Find where the given text appears and provide that cell's center as [x, y] coordinate. 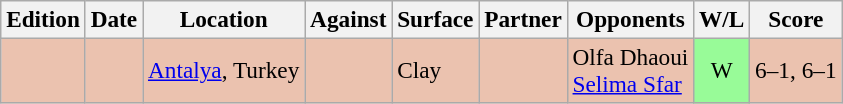
Partner [523, 19]
Edition [44, 19]
Score [796, 19]
Date [114, 19]
Antalya, Turkey [224, 70]
6–1, 6–1 [796, 70]
Opponents [630, 19]
Olfa Dhaoui Selima Sfar [630, 70]
W [722, 70]
Location [224, 19]
Surface [436, 19]
Clay [436, 70]
W/L [722, 19]
Against [348, 19]
